Locate the cell with the specified text and output its (x, y) center coordinate. 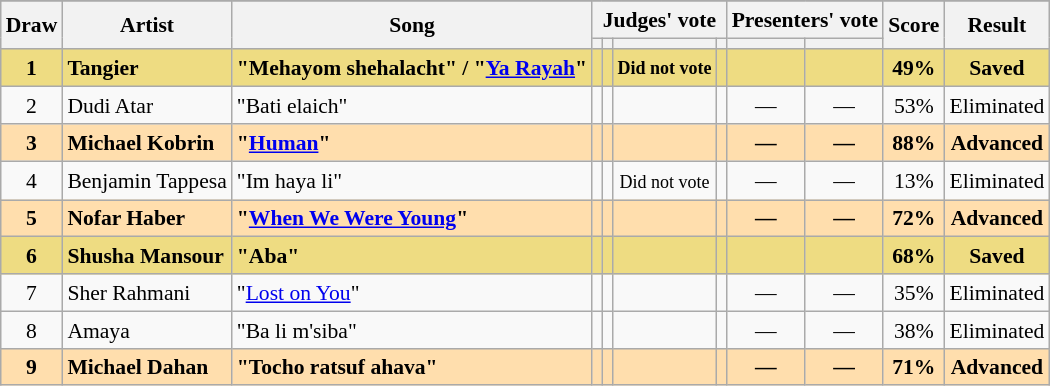
4 (32, 180)
Result (996, 24)
Song (412, 24)
Sher Rahmani (146, 292)
Michael Kobrin (146, 142)
"Bati elaich" (412, 106)
68% (914, 256)
Michael Dahan (146, 366)
71% (914, 366)
49% (914, 68)
Nofar Haber (146, 218)
5 (32, 218)
"When We Were Young" (412, 218)
"Mehayom shehalacht" / "Ya Rayah" (412, 68)
"Im haya li" (412, 180)
Tangier (146, 68)
Score (914, 24)
Draw (32, 24)
"Tocho ratsuf ahava" (412, 366)
13% (914, 180)
Amaya (146, 330)
"Aba" (412, 256)
8 (32, 330)
1 (32, 68)
53% (914, 106)
7 (32, 292)
35% (914, 292)
Presenters' vote (806, 20)
2 (32, 106)
Shusha Mansour (146, 256)
"Lost on You" (412, 292)
6 (32, 256)
3 (32, 142)
Judges' vote (660, 20)
38% (914, 330)
Dudi Atar (146, 106)
88% (914, 142)
9 (32, 366)
"Ba li m'siba" (412, 330)
Benjamin Tappesa (146, 180)
Artist (146, 24)
"Human" (412, 142)
72% (914, 218)
